Locate the cell with the specified text and output its (x, y) center coordinate. 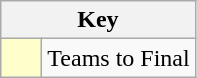
Teams to Final (118, 58)
Key (98, 20)
